Identify which cell holds the provided text, then report its (X, Y) central coordinate. 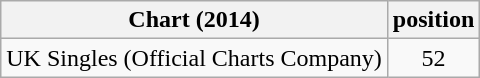
52 (433, 58)
UK Singles (Official Charts Company) (194, 58)
Chart (2014) (194, 20)
position (433, 20)
